Locate the cell with the specified text and output its [x, y] center coordinate. 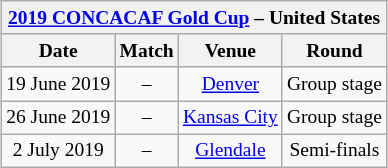
2019 CONCACAF Gold Cup – United States [194, 18]
2 July 2019 [58, 150]
Round [334, 50]
19 June 2019 [58, 84]
Match [146, 50]
Glendale [230, 150]
26 June 2019 [58, 118]
Denver [230, 84]
Kansas City [230, 118]
Date [58, 50]
Semi-finals [334, 150]
Venue [230, 50]
